Provide the (x, y) coordinate of the cell's center where the given text is located.  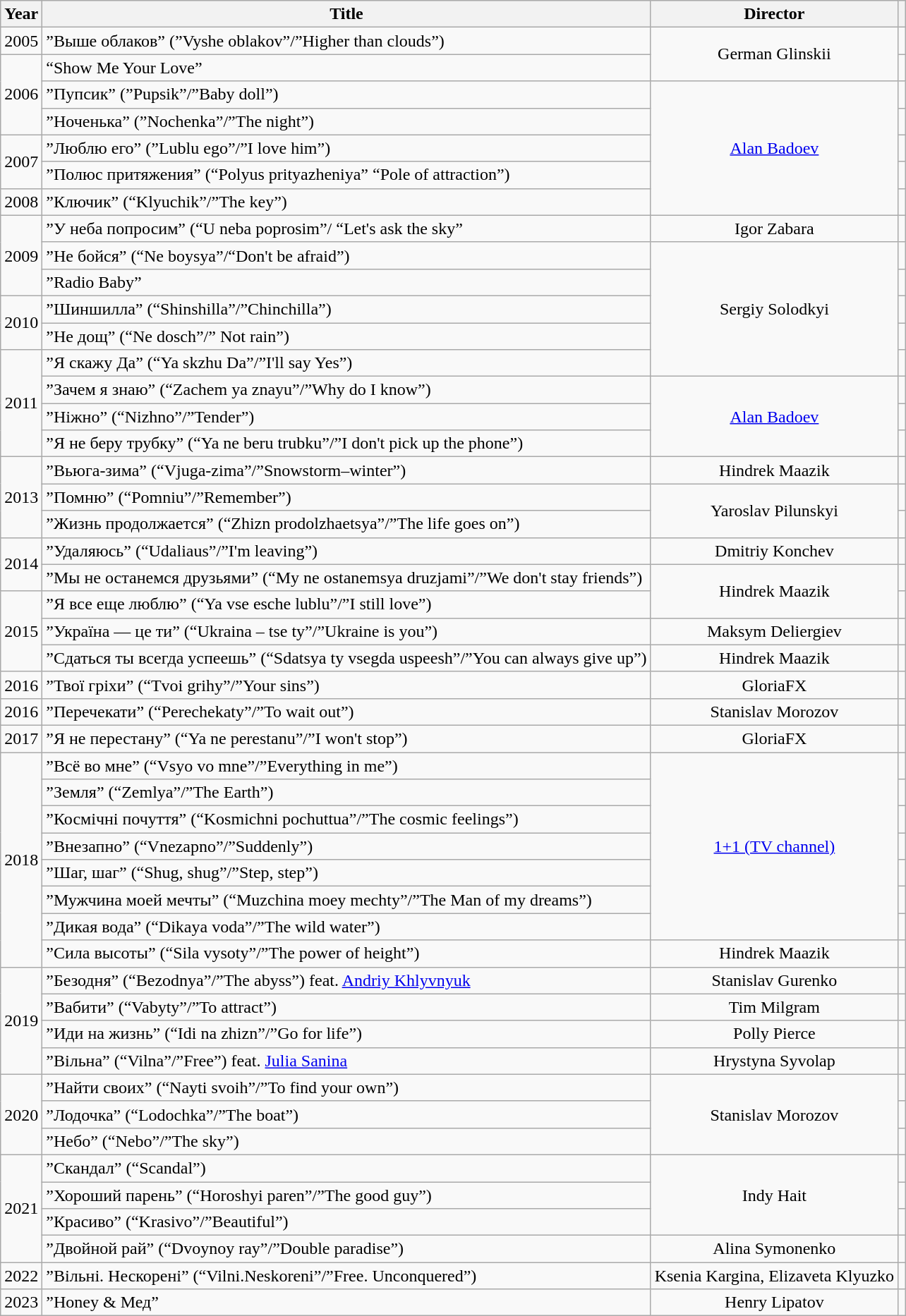
”Выше облаков” (”Vyshe oblakov”/”Higher than clouds”) (346, 41)
”Земля” (“Zemlya”/”The Earth”) (346, 793)
2009 (21, 255)
”Вільні. Нескорені” (“Vilni.Neskoreni”/”Free. Unconquered”) (346, 1276)
2021 (21, 1208)
2019 (21, 1020)
”Полюс притяжения” (“Polyus prityazheniya” “Pole of attraction”) (346, 175)
”Ноченька” (”Nochenka”/”The night”) (346, 121)
”Я скажу Да” (“Ya skzhu Da”/”I'll say Yes”) (346, 363)
Director (775, 14)
”У неба попросим” (“U neba poprosim”/ “Let's ask the sky” (346, 229)
Dmitriy Konchev (775, 551)
”Сила высоты” (“Sila vysoty”/”The power of height”) (346, 954)
2008 (21, 202)
2022 (21, 1276)
”Мы не останемся друзьями” (“My ne ostanemsya druzjami”/”We don't stay friends”) (346, 578)
Sergiy Solodkyi (775, 309)
”Помню” (“Pomniu”/”Remember”) (346, 497)
”Мужчина моей мечты” (“Muzchina moey mechty”/”The Man of my dreams”) (346, 900)
2010 (21, 322)
”Удаляюсь” (“Udaliaus”/”I'm leaving”) (346, 551)
”Дикая вода” (“Dikaya voda”/”The wild water”) (346, 927)
Title (346, 14)
2013 (21, 497)
2015 (21, 631)
”Зачем я знаю” (“Zachem ya znayu”/”Why do I know”) (346, 390)
2023 (21, 1303)
2011 (21, 403)
”Лодочка” (“Lodochka”/”The boat”) (346, 1114)
”Внезапно” (“Vnezapno”/”Suddenly”) (346, 846)
”Перечекати” (“Perechekaty”/”To wait out”) (346, 712)
2018 (21, 859)
2005 (21, 41)
”Твої гріхи” (“Tvoi grihy”/”Your sins”) (346, 685)
”Вільна” (“Vilna”/”Free”) feat. Julia Sanina (346, 1061)
”Пупсик” (”Pupsik”/”Baby doll”) (346, 95)
”Найти своих” (“Nayti svoih”/”To find your own”) (346, 1087)
”Хороший парень” (“Horoshyi paren”/”The good guy”) (346, 1195)
“Show Me Your Love” (346, 68)
”Иди на жизнь” (“Idi na zhizn”/”Go for life”) (346, 1034)
2020 (21, 1114)
Igor Zabara (775, 229)
”Безодня” (“Bezodnya”/”The abyss”) feat. Andriy Khlyvnyuk (346, 980)
”Шиншилла” (“Shinshilla”/”Chinchilla”) (346, 309)
”Україна — це ти” (“Ukraina – tse ty”/”Ukraine is you”) (346, 631)
”Люблю его” (”Lublu ego”/”I love him”) (346, 148)
”Красиво” (“Krasivo”/”Beautiful”) (346, 1222)
”Ключик” (“Klyuchik”/”The key”) (346, 202)
Polly Pierce (775, 1034)
”Я все еще люблю” (“Ya vse esche lublu”/”I still love”) (346, 604)
Stanislav Gurenko (775, 980)
”Шаг, шаг” (“Shug, shug”/”Step, step”) (346, 873)
Indy Hait (775, 1195)
Alina Symonenko (775, 1249)
”Не бойся” (“Ne boysya”/“Don't be afraid”) (346, 255)
”Космічні почуття” (“Kosmichni pochuttua”/”The cosmic feelings”) (346, 820)
Henry Lipatov (775, 1303)
”Двойной рай” (“Dvoynoy ray”/”Double paradise”) (346, 1249)
”Я не перестану” (“Ya ne perestanu”/”I won't stop”) (346, 738)
Year (21, 14)
Ksenia Kargina, Elizaveta Klyuzko (775, 1276)
1+1 (TV channel) (775, 846)
”Вабити” (“Vabyty”/”To attract”) (346, 1007)
”Небо” (“Nebo”/”The sky”) (346, 1141)
Maksym Deliergiev (775, 631)
”Я не беру трубку” (“Ya ne beru trubku”/”I don't pick up the phone”) (346, 444)
”Сдаться ты всегда успеешь” (“Sdatsya ty vsegda uspeesh”/”You can always give up”) (346, 658)
”Ніжно” (“Nizhno”/”Tender”) (346, 417)
”Вьюга-зима” (“Vjuga-zima”/”Snowstorm–winter”) (346, 470)
2017 (21, 738)
”Скандал” (“Scandal”) (346, 1168)
2007 (21, 162)
German Glinskii (775, 54)
”Honey & Мед” (346, 1303)
”Radio Baby” (346, 282)
”Всё во мне” (“Vsyo vo mne”/”Everything in me”) (346, 765)
Hrystyna Syvolap (775, 1061)
2014 (21, 564)
”Не дощ” (“Ne dosch”/” Not rain”) (346, 336)
Yaroslav Pilunskyi (775, 511)
Tim Milgram (775, 1007)
”Жизнь продолжается” (“Zhizn prodolzhaetsya”/”The life goes on”) (346, 524)
2006 (21, 95)
